Detect which cell encompasses the target text, then output its [x, y] center coordinate. 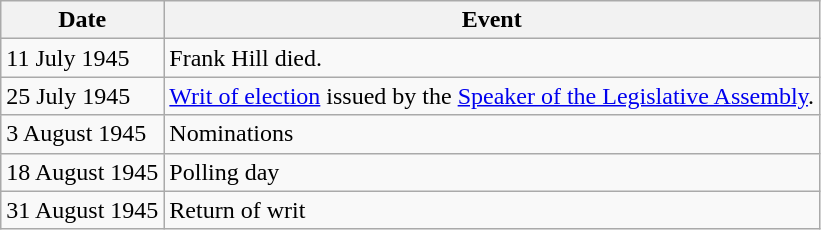
18 August 1945 [82, 172]
Return of writ [492, 210]
Date [82, 20]
25 July 1945 [82, 96]
Polling day [492, 172]
Nominations [492, 134]
31 August 1945 [82, 210]
Frank Hill died. [492, 58]
Event [492, 20]
Writ of election issued by the Speaker of the Legislative Assembly. [492, 96]
11 July 1945 [82, 58]
3 August 1945 [82, 134]
